Extract the (X, Y) coordinate from the center of the cell holding the provided text.  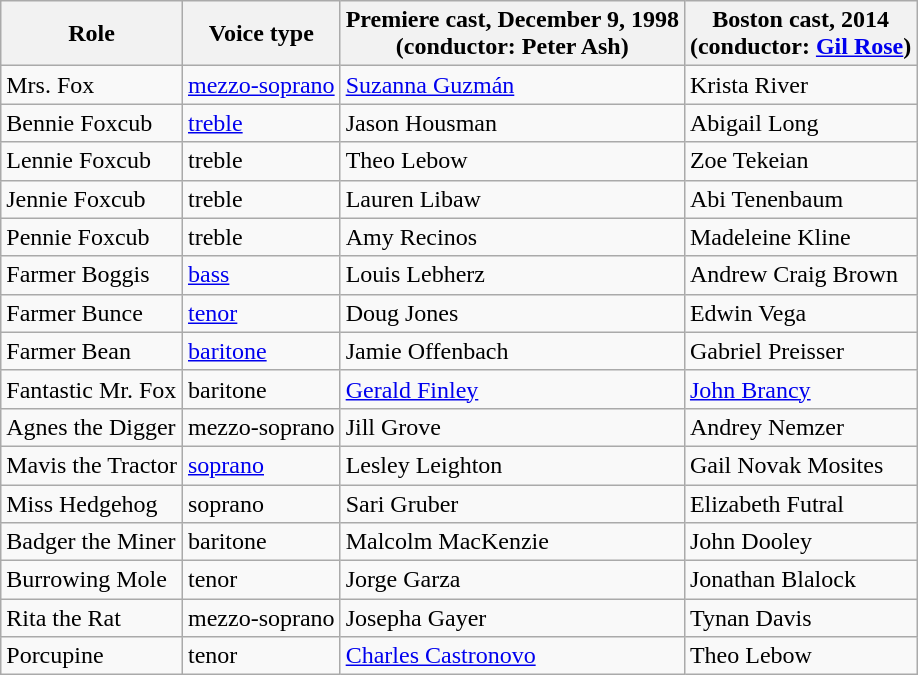
Gabriel Preisser (800, 351)
Rita the Rat (92, 618)
Gerald Finley (512, 389)
Fantastic Mr. Fox (92, 389)
John Brancy (800, 389)
Farmer Boggis (92, 275)
John Dooley (800, 542)
Amy Recinos (512, 237)
Jason Housman (512, 123)
Jamie Offenbach (512, 351)
Elizabeth Futral (800, 503)
Zoe Tekeian (800, 161)
Mrs. Fox (92, 85)
bass (261, 275)
Pennie Foxcub (92, 237)
Josepha Gayer (512, 618)
Abi Tenenbaum (800, 199)
Sari Gruber (512, 503)
Tynan Davis (800, 618)
Madeleine Kline (800, 237)
Bennie Foxcub (92, 123)
Malcolm MacKenzie (512, 542)
Doug Jones (512, 313)
Gail Novak Mosites (800, 465)
Boston cast, 2014(conductor: Gil Rose) (800, 34)
Lesley Leighton (512, 465)
Premiere cast, December 9, 1998(conductor: Peter Ash) (512, 34)
Suzanna Guzmán (512, 85)
Lennie Foxcub (92, 161)
Andrew Craig Brown (800, 275)
Krista River (800, 85)
Abigail Long (800, 123)
Edwin Vega (800, 313)
Badger the Miner (92, 542)
Jill Grove (512, 427)
Charles Castronovo (512, 656)
Burrowing Mole (92, 580)
Agnes the Digger (92, 427)
Jennie Foxcub (92, 199)
Jonathan Blalock (800, 580)
Voice type (261, 34)
Andrey Nemzer (800, 427)
Farmer Bunce (92, 313)
Louis Lebherz (512, 275)
Jorge Garza (512, 580)
Role (92, 34)
Porcupine (92, 656)
Farmer Bean (92, 351)
Lauren Libaw (512, 199)
Mavis the Tractor (92, 465)
Miss Hedgehog (92, 503)
